Output the (X, Y) coordinate of the center of the cell containing the given text.  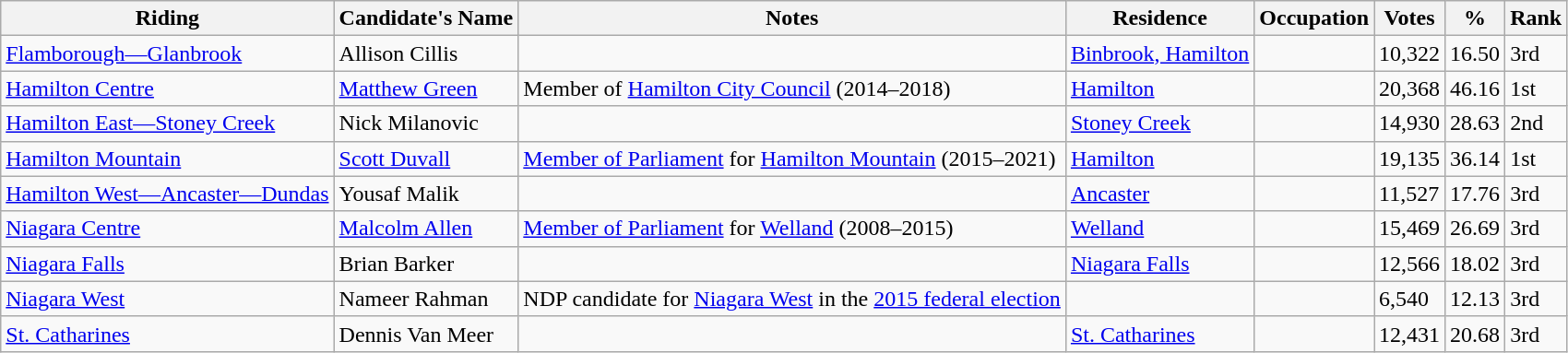
Allison Cillis (426, 53)
Riding (168, 18)
Member of Parliament for Hamilton Mountain (2015–2021) (792, 159)
28.63 (1476, 124)
Votes (1409, 18)
15,469 (1409, 229)
Niagara West (168, 299)
17.76 (1476, 194)
6,540 (1409, 299)
% (1476, 18)
Hamilton East—Stoney Creek (168, 124)
16.50 (1476, 53)
Flamborough—Glanbrook (168, 53)
Nick Milanovic (426, 124)
Hamilton Mountain (168, 159)
18.02 (1476, 264)
Welland (1159, 229)
46.16 (1476, 88)
Scott Duvall (426, 159)
Hamilton West—Ancaster—Dundas (168, 194)
Hamilton Centre (168, 88)
Binbrook, Hamilton (1159, 53)
36.14 (1476, 159)
Malcolm Allen (426, 229)
Stoney Creek (1159, 124)
Brian Barker (426, 264)
Yousaf Malik (426, 194)
Matthew Green (426, 88)
Candidate's Name (426, 18)
Occupation (1314, 18)
NDP candidate for Niagara West in the 2015 federal election (792, 299)
26.69 (1476, 229)
Rank (1537, 18)
12.13 (1476, 299)
Member of Parliament for Welland (2008–2015) (792, 229)
11,527 (1409, 194)
12,431 (1409, 334)
Niagara Centre (168, 229)
10,322 (1409, 53)
Member of Hamilton City Council (2014–2018) (792, 88)
Ancaster (1159, 194)
Residence (1159, 18)
20,368 (1409, 88)
Nameer Rahman (426, 299)
19,135 (1409, 159)
Notes (792, 18)
2nd (1537, 124)
Dennis Van Meer (426, 334)
20.68 (1476, 334)
14,930 (1409, 124)
12,566 (1409, 264)
